From the cell containing the given text, extract its center point as (X, Y) coordinate. 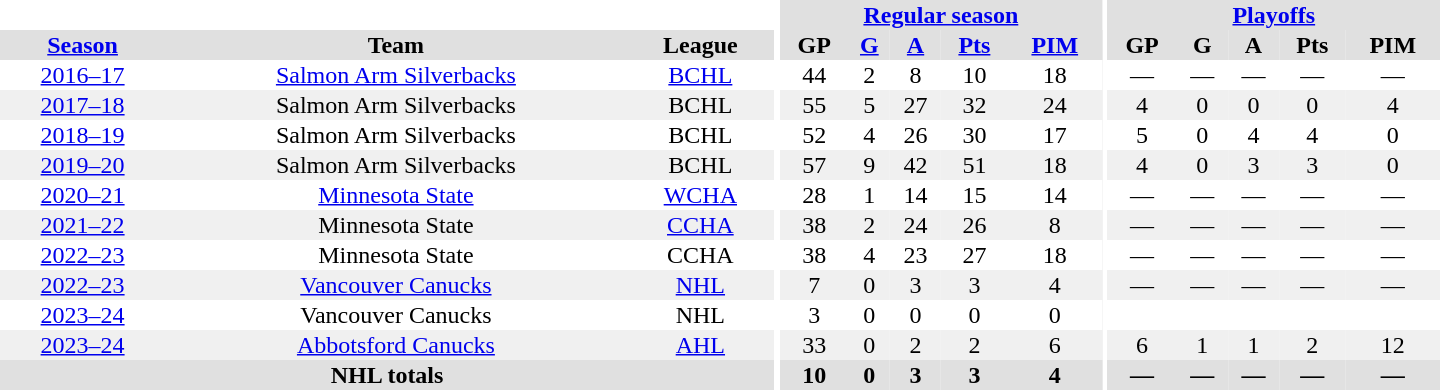
12 (1393, 345)
Abbotsford Canucks (396, 345)
33 (814, 345)
42 (916, 165)
AHL (700, 345)
32 (974, 105)
51 (974, 165)
57 (814, 165)
2019–20 (82, 165)
Regular season (941, 15)
44 (814, 75)
2018–19 (82, 135)
17 (1055, 135)
15 (974, 195)
28 (814, 195)
2020–21 (82, 195)
2021–22 (82, 225)
Playoffs (1274, 15)
2017–18 (82, 105)
NHL totals (387, 375)
League (700, 45)
9 (870, 165)
52 (814, 135)
7 (814, 285)
30 (974, 135)
2016–17 (82, 75)
Team (396, 45)
23 (916, 255)
55 (814, 105)
Season (82, 45)
WCHA (700, 195)
